Pinpoint the cell where the given text exists, returning its [X, Y] midpoint coordinate. 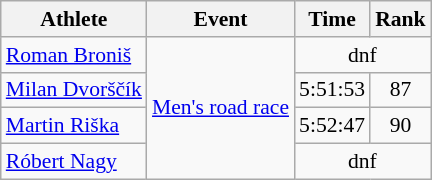
Martin Riška [74, 126]
Athlete [74, 19]
Roman Broniš [74, 55]
Milan Dvorščík [74, 90]
Rank [400, 19]
Time [332, 19]
Event [220, 19]
87 [400, 90]
Róbert Nagy [74, 162]
5:52:47 [332, 126]
Men's road race [220, 108]
90 [400, 126]
5:51:53 [332, 90]
